Extract the (X, Y) coordinate from the center of the cell holding the provided text.  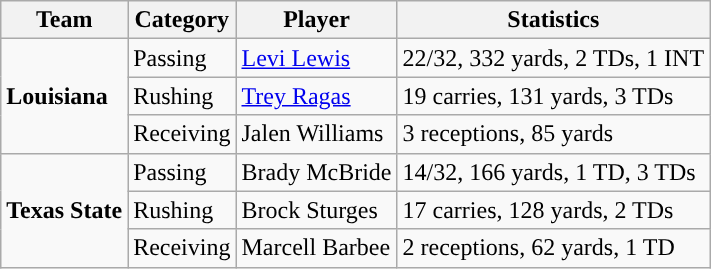
2 receptions, 62 yards, 1 TD (554, 248)
19 carries, 131 yards, 3 TDs (554, 96)
14/32, 166 yards, 1 TD, 3 TDs (554, 172)
22/32, 332 yards, 2 TDs, 1 INT (554, 58)
Jalen Williams (316, 134)
Marcell Barbee (316, 248)
Levi Lewis (316, 58)
Trey Ragas (316, 96)
Louisiana (64, 96)
Texas State (64, 210)
Team (64, 20)
17 carries, 128 yards, 2 TDs (554, 210)
Statistics (554, 20)
3 receptions, 85 yards (554, 134)
Category (182, 20)
Brady McBride (316, 172)
Player (316, 20)
Brock Sturges (316, 210)
